Output the (x, y) coordinate of the center of the cell containing the given text.  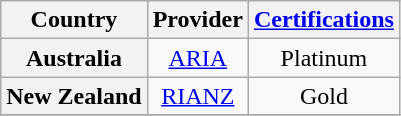
Certifications (324, 20)
ARIA (198, 58)
RIANZ (198, 96)
New Zealand (74, 96)
Australia (74, 58)
Platinum (324, 58)
Country (74, 20)
Gold (324, 96)
Provider (198, 20)
